Extract the (X, Y) coordinate from the center of the cell holding the provided text.  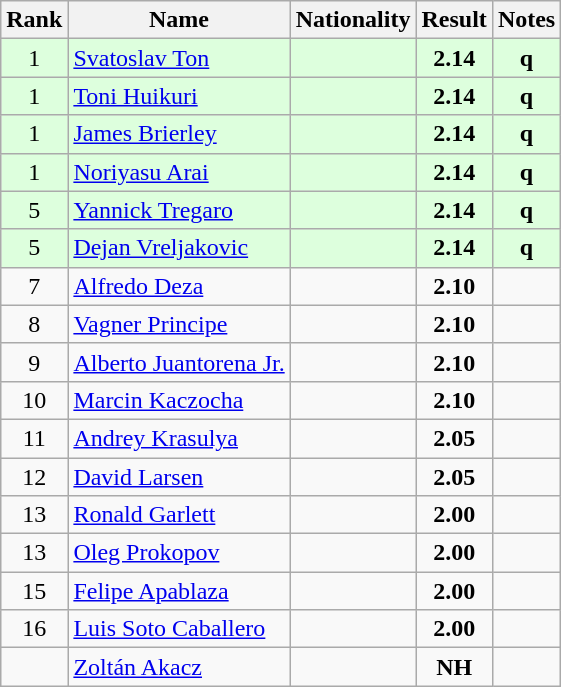
Dejan Vreljakovic (179, 248)
Alfredo Deza (179, 286)
11 (34, 438)
Toni Huikuri (179, 96)
Noriyasu Arai (179, 172)
16 (34, 629)
Oleg Prokopov (179, 553)
Andrey Krasulya (179, 438)
Vagner Principe (179, 324)
Ronald Garlett (179, 515)
Rank (34, 20)
Luis Soto Caballero (179, 629)
Nationality (353, 20)
Felipe Apablaza (179, 591)
12 (34, 477)
Alberto Juantorena Jr. (179, 362)
Name (179, 20)
David Larsen (179, 477)
Yannick Tregaro (179, 210)
8 (34, 324)
Svatoslav Ton (179, 58)
James Brierley (179, 134)
Marcin Kaczocha (179, 400)
Result (454, 20)
10 (34, 400)
7 (34, 286)
9 (34, 362)
Zoltán Akacz (179, 667)
15 (34, 591)
NH (454, 667)
Notes (526, 20)
